Pinpoint the cell where the given text exists, returning its [X, Y] midpoint coordinate. 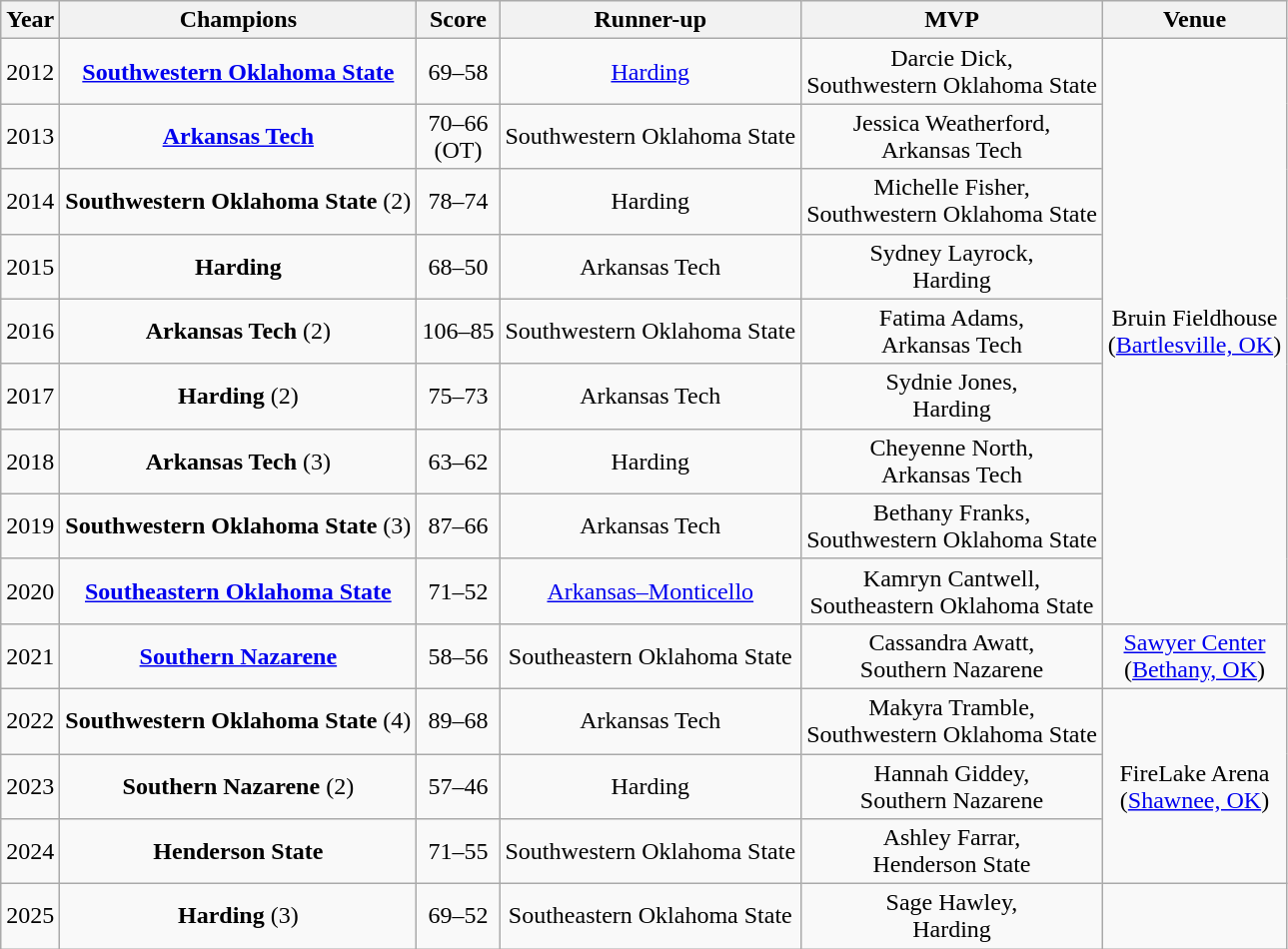
87–66 [458, 525]
89–68 [458, 721]
2021 [30, 655]
Darcie Dick,Southwestern Oklahoma State [952, 72]
Score [458, 20]
Bruin Fieldhouse(Bartlesville, OK) [1194, 332]
78–74 [458, 202]
2025 [30, 917]
MVP [952, 20]
Southwestern Oklahoma State (2) [238, 202]
69–52 [458, 917]
Cheyenne North,Arkansas Tech [952, 462]
Makyra Tramble,Southwestern Oklahoma State [952, 721]
Jessica Weatherford,Arkansas Tech [952, 136]
Sydnie Jones,Harding [952, 396]
Champions [238, 20]
Harding (3) [238, 917]
Arkansas Tech (3) [238, 462]
Arkansas Tech (2) [238, 332]
Henderson State [238, 851]
Sydney Layrock,Harding [952, 266]
2012 [30, 72]
2017 [30, 396]
71–52 [458, 591]
2019 [30, 525]
57–46 [458, 785]
Southern Nazarene (2) [238, 785]
Venue [1194, 20]
106–85 [458, 332]
2015 [30, 266]
Sage Hawley,Harding [952, 917]
58–56 [458, 655]
Cassandra Awatt,Southern Nazarene [952, 655]
Runner-up [650, 20]
Southwestern Oklahoma State (4) [238, 721]
Southwestern Oklahoma State (3) [238, 525]
Year [30, 20]
Southern Nazarene [238, 655]
2020 [30, 591]
70–66(OT) [458, 136]
Hannah Giddey,Southern Nazarene [952, 785]
2018 [30, 462]
Kamryn Cantwell,Southeastern Oklahoma State [952, 591]
63–62 [458, 462]
69–58 [458, 72]
2016 [30, 332]
2014 [30, 202]
71–55 [458, 851]
Sawyer Center(Bethany, OK) [1194, 655]
Arkansas–Monticello [650, 591]
Ashley Farrar,Henderson State [952, 851]
Michelle Fisher,Southwestern Oklahoma State [952, 202]
75–73 [458, 396]
2013 [30, 136]
2024 [30, 851]
Harding (2) [238, 396]
FireLake Arena(Shawnee, OK) [1194, 785]
Bethany Franks,Southwestern Oklahoma State [952, 525]
2023 [30, 785]
Fatima Adams,Arkansas Tech [952, 332]
68–50 [458, 266]
2022 [30, 721]
